Provide the [X, Y] coordinate of the cell's center where the given text is located.  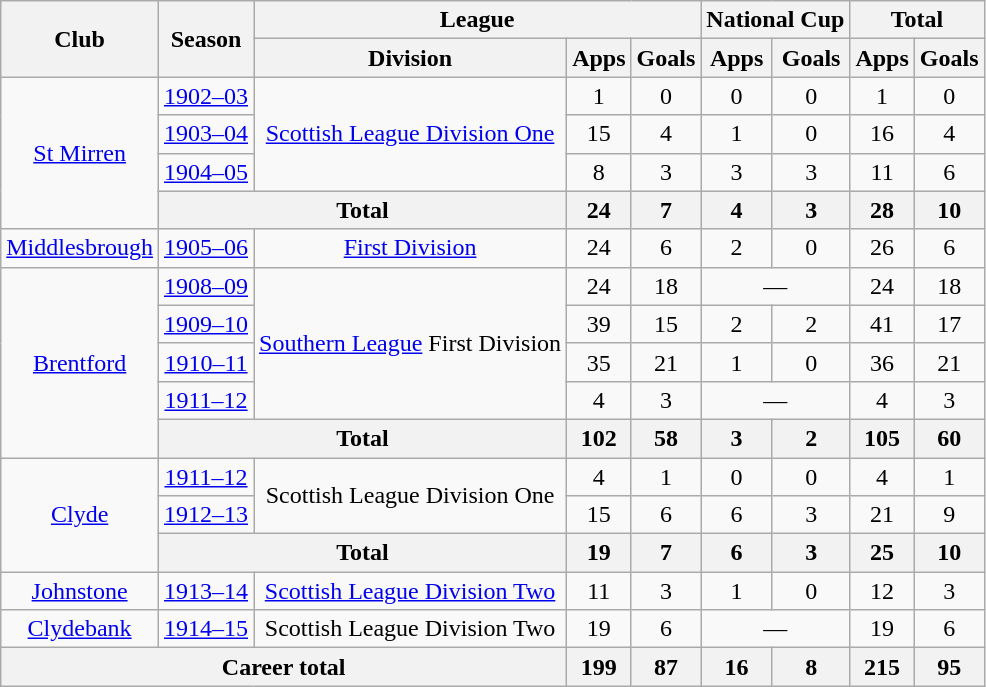
60 [949, 438]
Division [410, 58]
1912–13 [206, 515]
Clydebank [80, 629]
1910–11 [206, 362]
17 [949, 324]
105 [882, 438]
25 [882, 553]
1909–10 [206, 324]
102 [599, 438]
95 [949, 667]
39 [599, 324]
1905–06 [206, 248]
1903–04 [206, 134]
199 [599, 667]
1914–15 [206, 629]
41 [882, 324]
215 [882, 667]
Clyde [80, 515]
87 [666, 667]
58 [666, 438]
26 [882, 248]
Southern League First Division [410, 343]
28 [882, 210]
1904–05 [206, 172]
First Division [410, 248]
36 [882, 362]
1902–03 [206, 96]
35 [599, 362]
Johnstone [80, 591]
1913–14 [206, 591]
Season [206, 39]
National Cup [776, 20]
12 [882, 591]
Career total [284, 667]
1908–09 [206, 286]
Club [80, 39]
Brentford [80, 362]
League [478, 20]
9 [949, 515]
St Mirren [80, 153]
Middlesbrough [80, 248]
